Scan for the cell matching the given text and deliver its (X, Y) coordinate at center. 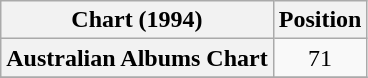
Chart (1994) (137, 20)
71 (320, 58)
Position (320, 20)
Australian Albums Chart (137, 58)
